Return the [x, y] coordinate for the center point of the cell that contains the specified text.  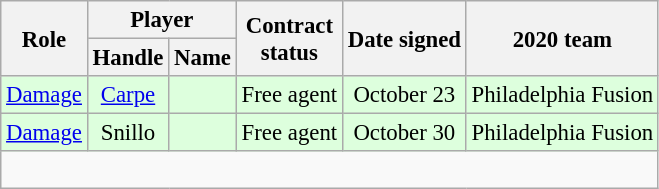
Contractstatus [289, 38]
Name [203, 58]
October 23 [404, 95]
October 30 [404, 133]
Carpe [128, 95]
Player [162, 20]
Snillo [128, 133]
2020 team [562, 38]
Date signed [404, 38]
Handle [128, 58]
Role [44, 38]
